For the text-containing cell, return its midpoint in (X, Y) coordinate format. 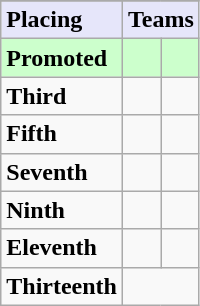
Ninth (62, 210)
Seventh (62, 172)
Eleventh (62, 248)
Fifth (62, 134)
Placing (62, 20)
Promoted (62, 58)
Teams (160, 20)
Thirteenth (62, 286)
Third (62, 96)
